Provide the (X, Y) coordinate of the cell's center where the given text is located.  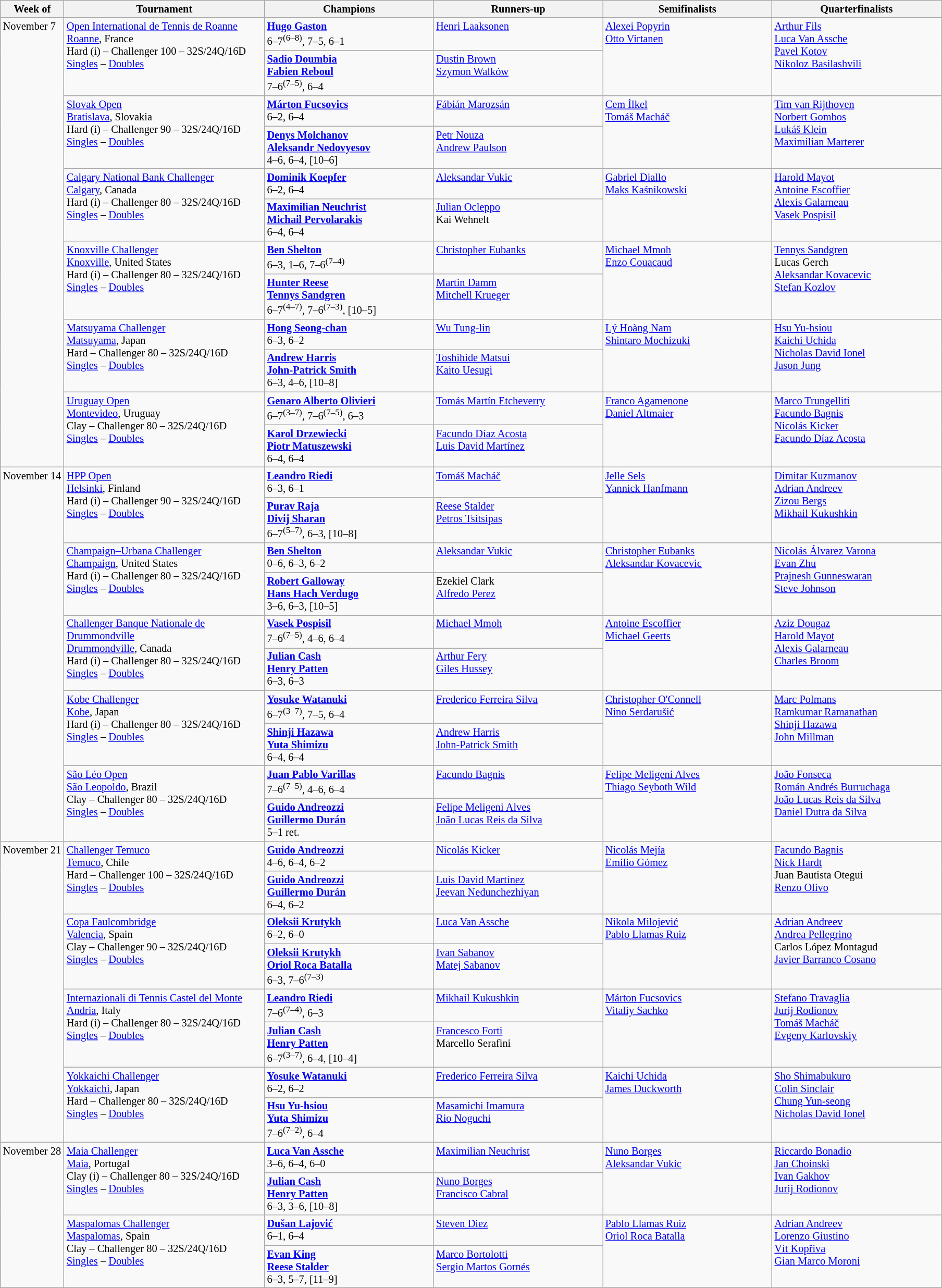
Petr Nouza Andrew Paulson (518, 147)
Hunter Reese Tennys Sandgren6–7(4–7), 7–6(7–3), [10–5] (349, 296)
Márton Fucsovics Vitaliy Sachko (688, 1028)
Maspalomas ChallengerMaspalomas, Spain Clay – Challenger 80 – 32S/24Q/16DSingles – Doubles (165, 1252)
November 7 (32, 242)
Facundo Bagnis (518, 783)
Luca Van Assche (518, 928)
Dušan Lajović6–1, 6–4 (349, 1230)
Ben Shelton6–3, 1–6, 7–6(7–4) (349, 257)
Uruguay OpenMontevideo, Uruguay Clay – Challenger 80 – 32S/24Q/16DSingles – Doubles (165, 429)
Reese Stalder Petros Tsitsipas (518, 520)
Leandro Riedi6–3, 6–1 (349, 482)
Maximilian Neuchrist (518, 1158)
Yokkaichi ChallengerYokkaichi, Japan Hard – Challenger 80 – 32S/24Q/16DSingles – Doubles (165, 1105)
Arthur Fils Luca Van Assche Pavel Kotov Nikoloz Basilashvili (857, 57)
Luis David Martínez Jeevan Nedunchezhiyan (518, 893)
Toshihide Matsui Kaito Uesugi (518, 370)
Fábián Marozsán (518, 111)
Week of (32, 9)
Tomás Martín Etcheverry (518, 408)
Nicolás Álvarez Varona Evan Zhu Prajnesh Gunneswaran Steve Johnson (857, 578)
Knoxville ChallengerKnoxville, United States Hard (i) – Challenger 80 – 32S/24Q/16DSingles – Doubles (165, 280)
Nuno Borges Francisco Cabral (518, 1194)
Juan Pablo Varillas7–6(7–5), 4–6, 6–4 (349, 783)
Leandro Riedi7–6(7–4), 6–3 (349, 1006)
Nicolás Kicker (518, 856)
Stefano Travaglia Jurij Rodionov Tomáš Macháč Evgeny Karlovskiy (857, 1028)
Internazionali di Tennis Castel del MonteAndria, Italy Hard (i) – Challenger 80 – 32S/24Q/16DSingles – Doubles (165, 1028)
Arthur Fery Giles Hussey (518, 669)
Challenger Banque Nationale de DrummondvilleDrummondville, Canada Hard (i) – Challenger 80 – 32S/24Q/16DSingles – Doubles (165, 652)
Champions (349, 9)
Challenger TemucoTemuco, Chile Hard – Challenger 100 – 32S/24Q/16DSingles – Doubles (165, 877)
Pablo Llamas Ruiz Oriol Roca Batalla (688, 1252)
Ivan Sabanov Matej Sabanov (518, 966)
Kaichi Uchida James Duckworth (688, 1105)
Harold Mayot Antoine Escoffier Alexis Galarneau Vasek Pospisil (857, 204)
Slovak OpenBratislava, Slovakia Hard (i) – Challenger 90 – 32S/24Q/16DSingles – Doubles (165, 132)
Kobe ChallengerKobe, Japan Hard (i) – Challenger 80 – 32S/24Q/16DSingles – Doubles (165, 728)
Jelle Sels Yannick Hanfmann (688, 504)
Nikola Milojević Pablo Llamas Ruiz (688, 951)
Gabriel Diallo Maks Kaśnikowski (688, 204)
Antoine Escoffier Michael Geerts (688, 652)
Julian Ocleppo Kai Wehnelt (518, 220)
Alexei Popyrin Otto Virtanen (688, 57)
Michael Mmoh Enzo Couacaud (688, 280)
Michael Mmoh (518, 631)
Dominik Koepfer6–2, 6–4 (349, 183)
Guido Andreozzi Guillermo Durán6–4, 6–2 (349, 893)
Quarterfinalists (857, 9)
Christopher Eubanks Aleksandar Kovacevic (688, 578)
Lý Hoàng Nam Shintaro Mochizuki (688, 355)
Tim van Rijthoven Norbert Gombos Lukáš Klein Maximilian Marterer (857, 132)
Tomáš Macháč (518, 482)
Adrian Andreev Andrea Pellegrino Carlos López Montagud Javier Barranco Cosano (857, 951)
Dustin Brown Szymon Walków (518, 73)
Ezekiel Clark Alfredo Perez (518, 594)
Wu Tung-lin (518, 334)
Francesco Forti Marcello Serafini (518, 1044)
Karol Drzewiecki Piotr Matuszewski6–4, 6–4 (349, 446)
Tournament (165, 9)
Ben Shelton0–6, 6–3, 6–2 (349, 558)
Nicolás Mejía Emilio Gómez (688, 877)
Open International de Tennis de RoanneRoanne, France Hard (i) – Challenger 100 – 32S/24Q/16DSingles – Doubles (165, 57)
Nuno Borges Aleksandar Vukic (688, 1179)
Henri Laaksonen (518, 34)
Yosuke Watanuki6–2, 6–2 (349, 1082)
Hsu Yu-hsiou Kaichi Uchida Nicholas David Ionel Jason Jung (857, 355)
Calgary National Bank ChallengerCalgary, Canada Hard (i) – Challenger 80 – 32S/24Q/16DSingles – Doubles (165, 204)
Andrew Harris John-Patrick Smith (518, 745)
Christopher O'Connell Nino Serdarušić (688, 728)
Dimitar Kuzmanov Adrian Andreev Zizou Bergs Mikhail Kukushkin (857, 504)
Andrew Harris John-Patrick Smith6–3, 4–6, [10–8] (349, 370)
Hugo Gaston6–7(6–8), 7–5, 6–1 (349, 34)
São Léo OpenSão Leopoldo, Brazil Clay – Challenger 80 – 32S/24Q/16DSingles – Doubles (165, 803)
Felipe Meligeni Alves João Lucas Reis da Silva (518, 820)
Cem İlkel Tomáš Macháč (688, 132)
Yosuke Watanuki6–7(3–7), 7–5, 6–4 (349, 707)
Masamichi Imamura Rio Noguchi (518, 1120)
Julian Cash Henry Patten6–7(3–7), 6–4, [10–4] (349, 1044)
Riccardo Bonadio Jan Choinski Ivan Gakhov Jurij Rodionov (857, 1179)
November 14 (32, 654)
Maximilian Neuchrist Michail Pervolarakis6–4, 6–4 (349, 220)
Franco Agamenone Daniel Altmaier (688, 429)
Oleksii Krutykh Oriol Roca Batalla6–3, 7–6(7–3) (349, 966)
Oleksii Krutykh6–2, 6–0 (349, 928)
Shinji Hazawa Yuta Shimizu6–4, 6–4 (349, 745)
Genaro Alberto Olivieri6–7(3–7), 7–6(7–5), 6–3 (349, 408)
Denys Molchanov Aleksandr Nedovyesov4–6, 6–4, [10–6] (349, 147)
Julian Cash Henry Patten6–3, 3–6, [10–8] (349, 1194)
Evan King Reese Stalder6–3, 5–7, [11–9] (349, 1267)
Marco Bortolotti Sergio Martos Gornés (518, 1267)
Hsu Yu-hsiou Yuta Shimizu7–6(7–2), 6–4 (349, 1120)
Champaign–Urbana ChallengerChampaign, United States Hard (i) – Challenger 80 – 32S/24Q/16DSingles – Doubles (165, 578)
Facundo Bagnis Nick Hardt Juan Bautista Otegui Renzo Olivo (857, 877)
Mikhail Kukushkin (518, 1006)
Maia ChallengerMaia, Portugal Clay (i) – Challenger 80 – 32S/24Q/16DSingles – Doubles (165, 1179)
November 28 (32, 1215)
Felipe Meligeni Alves Thiago Seyboth Wild (688, 803)
HPP OpenHelsinki, Finland Hard (i) – Challenger 90 – 32S/24Q/16DSingles – Doubles (165, 504)
Steven Diez (518, 1230)
Runners-up (518, 9)
November 21 (32, 992)
Copa FaulcombridgeValencia, Spain Clay – Challenger 90 – 32S/24Q/16DSingles – Doubles (165, 951)
Vasek Pospisil7–6(7–5), 4–6, 6–4 (349, 631)
Márton Fucsovics6–2, 6–4 (349, 111)
Julian Cash Henry Patten6–3, 6–3 (349, 669)
Sho Shimabukuro Colin Sinclair Chung Yun-seong Nicholas David Ionel (857, 1105)
João Fonseca Román Andrés Burruchaga João Lucas Reis da Silva Daniel Dutra da Silva (857, 803)
Christopher Eubanks (518, 257)
Adrian Andreev Lorenzo Giustino Vít Kopřiva Gian Marco Moroni (857, 1252)
Hong Seong-chan6–3, 6–2 (349, 334)
Luca Van Assche3–6, 6–4, 6–0 (349, 1158)
Purav Raja Divij Sharan6–7(5–7), 6–3, [10–8] (349, 520)
Martin Damm Mitchell Krueger (518, 296)
Robert Galloway Hans Hach Verdugo3–6, 6–3, [10–5] (349, 594)
Matsuyama ChallengerMatsuyama, Japan Hard – Challenger 80 – 32S/24Q/16DSingles – Doubles (165, 355)
Tennys Sandgren Lucas Gerch Aleksandar Kovacevic Stefan Kozlov (857, 280)
Semifinalists (688, 9)
Guido Andreozzi4–6, 6–4, 6–2 (349, 856)
Guido Andreozzi Guillermo Durán5–1 ret. (349, 820)
Sadio Doumbia Fabien Reboul7–6(7–5), 6–4 (349, 73)
Aziz Dougaz Harold Mayot Alexis Galarneau Charles Broom (857, 652)
Facundo Díaz Acosta Luis David Martínez (518, 446)
Marco Trungelliti Facundo Bagnis Nicolás Kicker Facundo Díaz Acosta (857, 429)
Marc Polmans Ramkumar Ramanathan Shinji Hazawa John Millman (857, 728)
